Find where the given text appears and provide that cell's center as (x, y) coordinate. 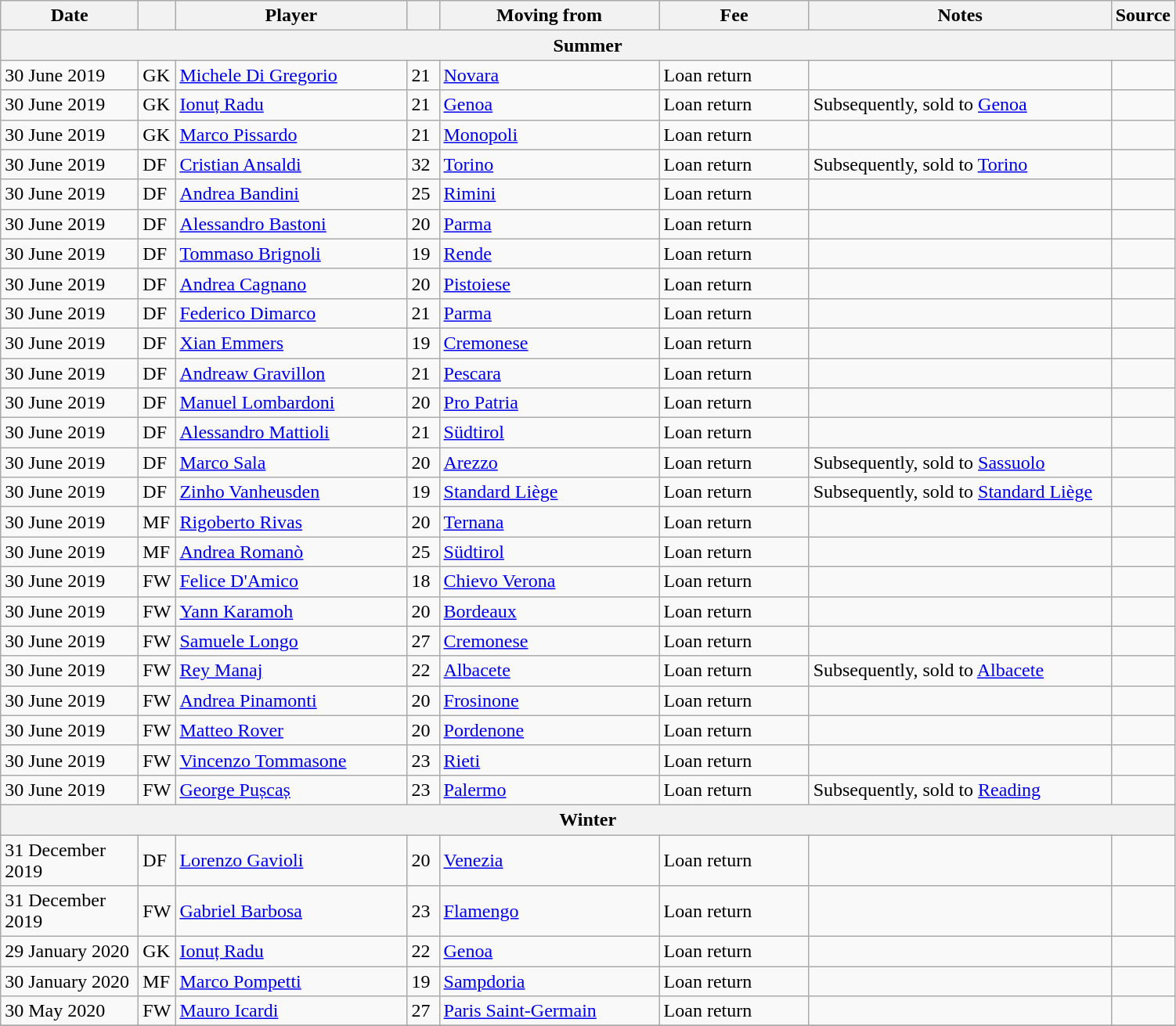
Marco Pissardo (291, 135)
Albacete (550, 671)
Rieti (550, 760)
Subsequently, sold to Genoa (960, 105)
Vincenzo Tommasone (291, 760)
Pordenone (550, 730)
Winter (588, 819)
Andrea Romanò (291, 552)
Samuele Longo (291, 641)
32 (423, 164)
Zinho Vanheusden (291, 492)
Cristian Ansaldi (291, 164)
Marco Pompetti (291, 981)
George Pușcaș (291, 790)
Rigoberto Rivas (291, 522)
18 (423, 581)
Chievo Verona (550, 581)
30 May 2020 (70, 1011)
Paris Saint-Germain (550, 1011)
Subsequently, sold to Standard Liège (960, 492)
Pescara (550, 373)
Player (291, 16)
Moving from (550, 16)
Venezia (550, 859)
Felice D'Amico (291, 581)
Palermo (550, 790)
Mauro Icardi (291, 1011)
Monopoli (550, 135)
Notes (960, 16)
Rey Manaj (291, 671)
Fee (734, 16)
Subsequently, sold to Albacete (960, 671)
Rende (550, 254)
Matteo Rover (291, 730)
Andrea Cagnano (291, 283)
Tommaso Brignoli (291, 254)
Andrea Pinamonti (291, 700)
29 January 2020 (70, 952)
Marco Sala (291, 463)
Andrea Bandini (291, 194)
Torino (550, 164)
Ternana (550, 522)
Subsequently, sold to Reading (960, 790)
Rimini (550, 194)
Alessandro Mattioli (291, 433)
Yann Karamoh (291, 611)
Manuel Lombardoni (291, 403)
Alessandro Bastoni (291, 224)
Flamengo (550, 911)
Date (70, 16)
Xian Emmers (291, 343)
30 January 2020 (70, 981)
Michele Di Gregorio (291, 75)
Pistoiese (550, 283)
Sampdoria (550, 981)
Summer (588, 45)
Bordeaux (550, 611)
Pro Patria (550, 403)
Subsequently, sold to Torino (960, 164)
Gabriel Barbosa (291, 911)
Standard Liège (550, 492)
Federico Dimarco (291, 313)
Subsequently, sold to Sassuolo (960, 463)
Arezzo (550, 463)
Source (1143, 16)
Novara (550, 75)
Frosinone (550, 700)
Lorenzo Gavioli (291, 859)
Andreaw Gravillon (291, 373)
